Search for the cell housing the specified text and yield its [X, Y] center coordinate. 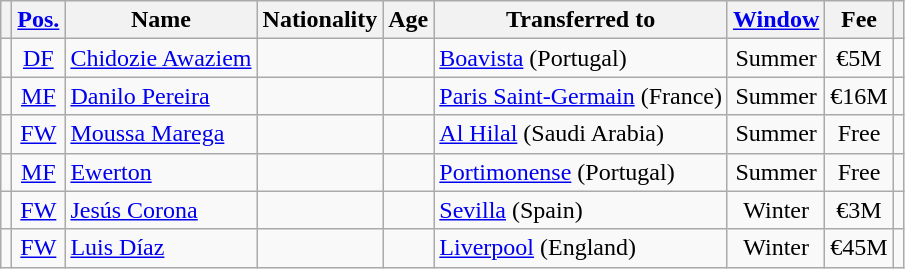
Ewerton [161, 172]
Portimonense (Portugal) [581, 172]
Boavista (Portugal) [581, 58]
DF [38, 58]
Name [161, 20]
Danilo Pereira [161, 96]
Transferred to [581, 20]
Al Hilal (Saudi Arabia) [581, 134]
Pos. [38, 20]
€16M [859, 96]
Jesús Corona [161, 210]
Window [776, 20]
€3M [859, 210]
Moussa Marega [161, 134]
Liverpool (England) [581, 248]
Nationality [320, 20]
Chidozie Awaziem [161, 58]
Luis Díaz [161, 248]
Sevilla (Spain) [581, 210]
Fee [859, 20]
€5M [859, 58]
€45M [859, 248]
Age [408, 20]
Paris Saint-Germain (France) [581, 96]
